Output the [X, Y] coordinate of the center of the cell containing the given text.  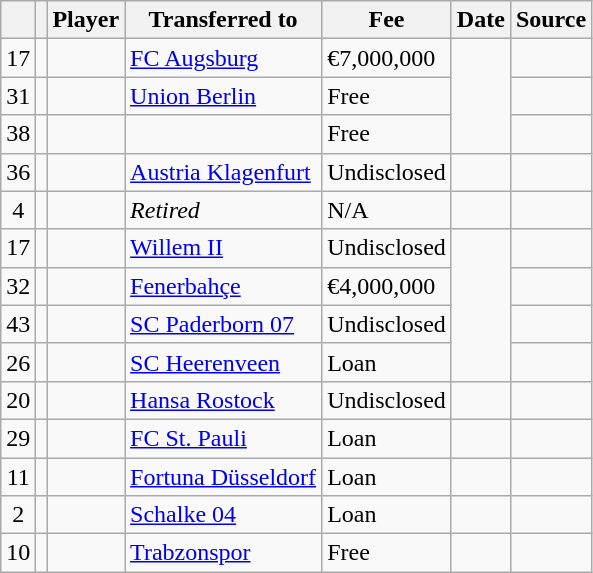
Fortuna Düsseldorf [224, 477]
FC Augsburg [224, 58]
2 [18, 515]
Hansa Rostock [224, 400]
Union Berlin [224, 96]
Trabzonspor [224, 553]
N/A [387, 210]
Fenerbahçe [224, 286]
20 [18, 400]
31 [18, 96]
SC Paderborn 07 [224, 324]
Austria Klagenfurt [224, 172]
FC St. Pauli [224, 438]
29 [18, 438]
Player [86, 20]
10 [18, 553]
38 [18, 134]
32 [18, 286]
Transferred to [224, 20]
Date [480, 20]
4 [18, 210]
Retired [224, 210]
€4,000,000 [387, 286]
26 [18, 362]
Fee [387, 20]
43 [18, 324]
Willem II [224, 248]
Source [550, 20]
11 [18, 477]
SC Heerenveen [224, 362]
€7,000,000 [387, 58]
36 [18, 172]
Schalke 04 [224, 515]
